For the text-containing cell, return its midpoint in (x, y) coordinate format. 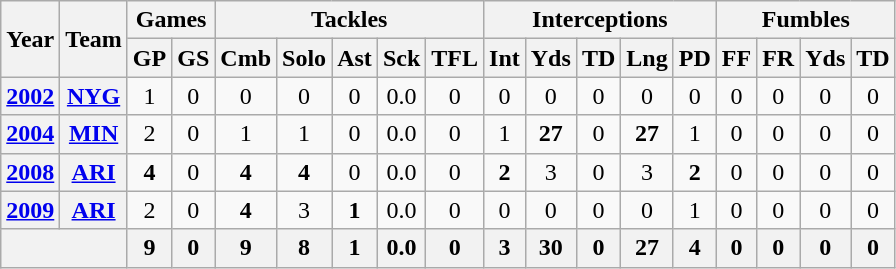
Int (505, 58)
Lng (647, 58)
MIN (94, 134)
30 (550, 248)
Solo (304, 58)
Sck (401, 58)
Tackles (350, 20)
8 (304, 248)
Ast (355, 58)
Fumbles (806, 20)
Year (30, 39)
GP (149, 58)
GS (194, 58)
2009 (30, 210)
Cmb (246, 58)
2008 (30, 172)
Games (170, 20)
PD (694, 58)
2004 (30, 134)
NYG (94, 96)
TFL (455, 58)
FR (778, 58)
Interceptions (600, 20)
Team (94, 39)
FF (736, 58)
2002 (30, 96)
